Return the (x, y) coordinate for the center point of the cell that contains the specified text.  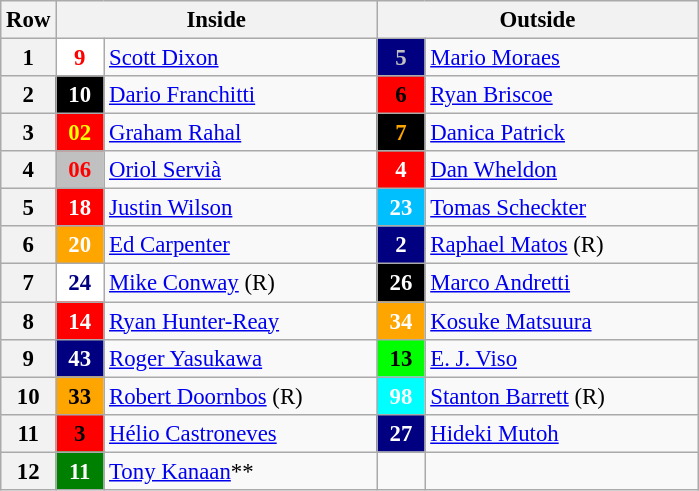
26 (401, 283)
06 (80, 170)
02 (80, 133)
Graham Rahal (240, 133)
Row (28, 20)
E. J. Viso (562, 358)
Hélio Castroneves (240, 433)
23 (401, 208)
43 (80, 358)
27 (401, 433)
Raphael Matos (R) (562, 245)
Tony Kanaan** (240, 471)
34 (401, 321)
Mike Conway (R) (240, 283)
Danica Patrick (562, 133)
8 (28, 321)
Robert Doornbos (R) (240, 396)
98 (401, 396)
Inside (216, 20)
Justin Wilson (240, 208)
Kosuke Matsuura (562, 321)
Roger Yasukawa (240, 358)
Hideki Mutoh (562, 433)
Tomas Scheckter (562, 208)
13 (401, 358)
Dan Wheldon (562, 170)
Ryan Briscoe (562, 95)
Mario Moraes (562, 58)
24 (80, 283)
20 (80, 245)
Oriol Servià (240, 170)
Outside (538, 20)
Scott Dixon (240, 58)
14 (80, 321)
Ryan Hunter-Reay (240, 321)
Stanton Barrett (R) (562, 396)
33 (80, 396)
Ed Carpenter (240, 245)
Dario Franchitti (240, 95)
Marco Andretti (562, 283)
12 (28, 471)
1 (28, 58)
18 (80, 208)
